Output the (X, Y) coordinate of the center of the cell containing the given text.  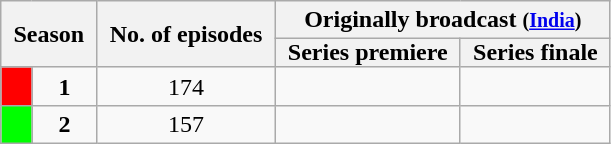
No. of episodes (186, 34)
Originally broadcast (India) (442, 20)
174 (186, 86)
157 (186, 124)
2 (64, 124)
Series finale (535, 53)
Series premiere (368, 53)
Season (49, 34)
1 (64, 86)
